Return the (x, y) coordinate for the center point of the cell that contains the specified text.  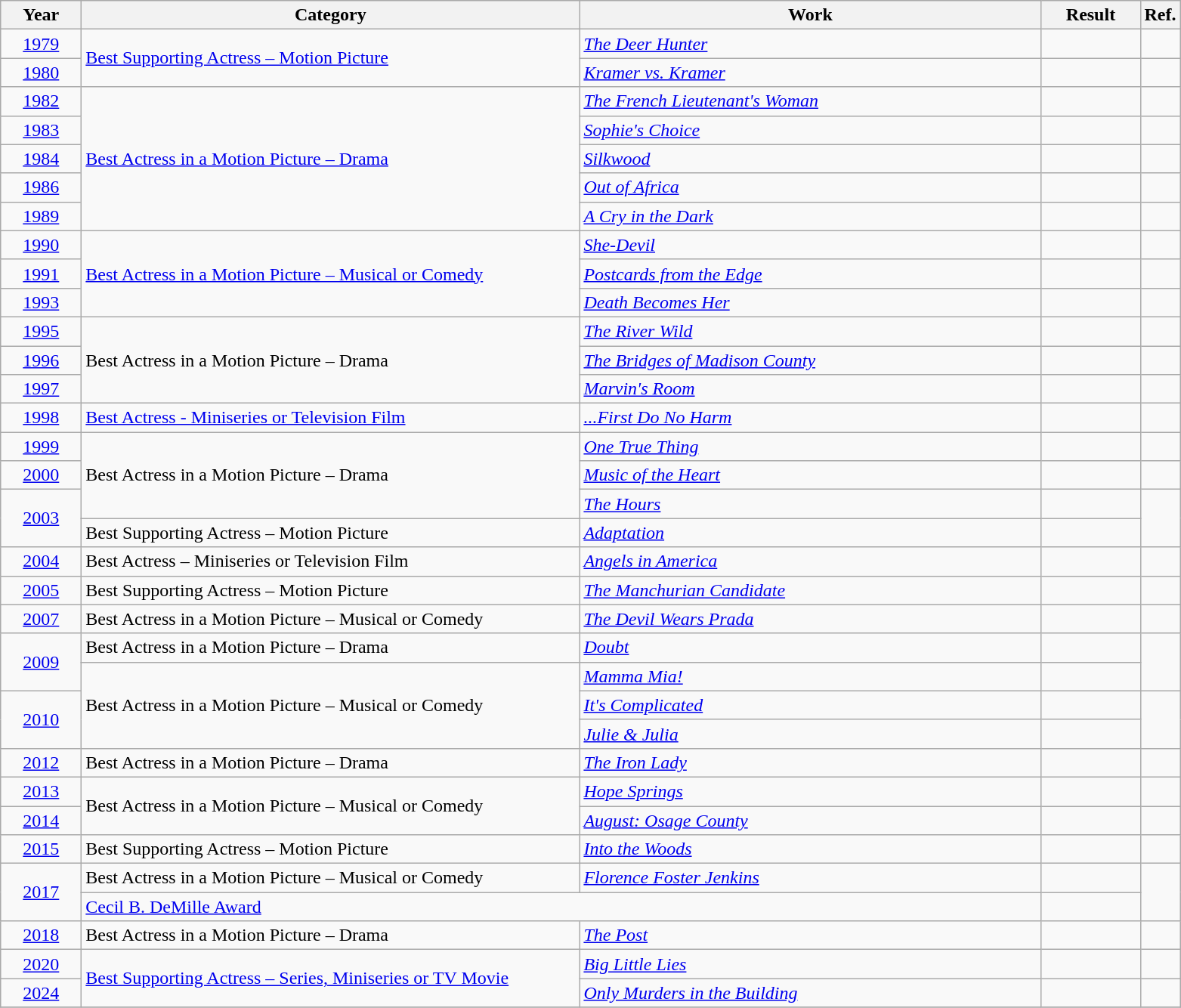
Postcards from the Edge (810, 274)
2012 (41, 762)
Category (331, 15)
Ref. (1161, 15)
2007 (41, 619)
Adaptation (810, 533)
The River Wild (810, 331)
Death Becomes Her (810, 302)
Angels in America (810, 561)
Kramer vs. Kramer (810, 73)
Cecil B. DeMille Award (561, 907)
2003 (41, 518)
Music of the Heart (810, 475)
2009 (41, 662)
1986 (41, 187)
Julie & Julia (810, 734)
Out of Africa (810, 187)
1997 (41, 389)
One True Thing (810, 447)
1998 (41, 418)
Only Murders in the Building (810, 993)
Best Actress – Miniseries or Television Film (331, 561)
Silkwood (810, 159)
1983 (41, 130)
The Deer Hunter (810, 44)
2015 (41, 849)
1993 (41, 302)
She-Devil (810, 245)
Result (1091, 15)
Year (41, 15)
August: Osage County (810, 820)
1980 (41, 73)
Hope Springs (810, 791)
The Devil Wears Prada (810, 619)
1990 (41, 245)
1991 (41, 274)
Sophie's Choice (810, 130)
Doubt (810, 648)
1996 (41, 360)
2004 (41, 561)
The Post (810, 935)
It's Complicated (810, 705)
2013 (41, 791)
1979 (41, 44)
2018 (41, 935)
1982 (41, 101)
2020 (41, 964)
2010 (41, 719)
...First Do No Harm (810, 418)
The Manchurian Candidate (810, 590)
1999 (41, 447)
2017 (41, 892)
2005 (41, 590)
Into the Woods (810, 849)
Work (810, 15)
Florence Foster Jenkins (810, 878)
Best Actress - Miniseries or Television Film (331, 418)
The Iron Lady (810, 762)
Big Little Lies (810, 964)
2014 (41, 820)
2024 (41, 993)
1995 (41, 331)
The Hours (810, 504)
1984 (41, 159)
Best Supporting Actress – Series, Miniseries or TV Movie (331, 979)
2000 (41, 475)
Marvin's Room (810, 389)
The French Lieutenant's Woman (810, 101)
Mamma Mia! (810, 676)
A Cry in the Dark (810, 216)
The Bridges of Madison County (810, 360)
1989 (41, 216)
